Provide the (X, Y) coordinate of the cell's center where the given text is located.  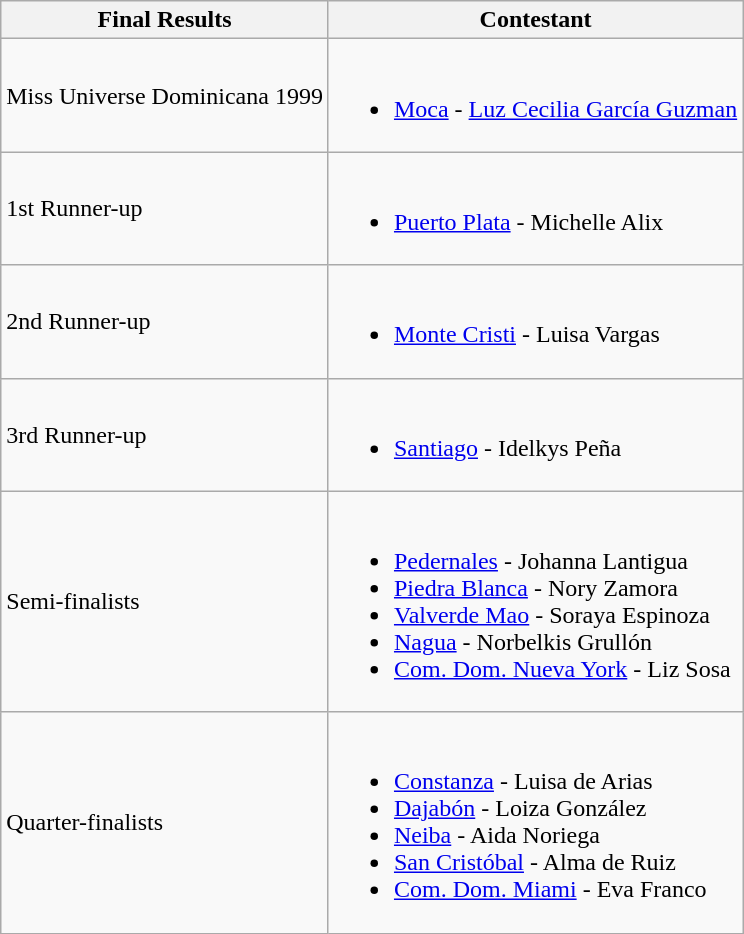
Contestant (535, 20)
1st Runner-up (165, 208)
Santiago - Idelkys Peña (535, 434)
Pedernales - Johanna LantiguaPiedra Blanca - Nory ZamoraValverde Mao - Soraya EspinozaNagua - Norbelkis GrullónCom. Dom. Nueva York - Liz Sosa (535, 602)
Miss Universe Dominicana 1999 (165, 96)
Puerto Plata - Michelle Alix (535, 208)
Semi-finalists (165, 602)
Quarter-finalists (165, 822)
Moca - Luz Cecilia García Guzman (535, 96)
Final Results (165, 20)
Monte Cristi - Luisa Vargas (535, 322)
Constanza - Luisa de AriasDajabón - Loiza GonzálezNeiba - Aida NoriegaSan Cristóbal - Alma de RuizCom. Dom. Miami - Eva Franco (535, 822)
3rd Runner-up (165, 434)
2nd Runner-up (165, 322)
